Detect which cell encompasses the target text, then output its (x, y) center coordinate. 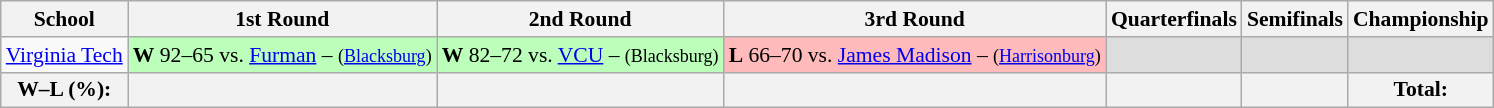
School (64, 19)
Virginia Tech (64, 55)
Total: (1421, 90)
L 66–70 vs. James Madison – (Harrisonburg) (915, 55)
2nd Round (580, 19)
Championship (1421, 19)
W 92–65 vs. Furman – (Blacksburg) (282, 55)
3rd Round (915, 19)
Quarterfinals (1174, 19)
1st Round (282, 19)
W–L (%): (64, 90)
W 82–72 vs. VCU – (Blacksburg) (580, 55)
Semifinals (1295, 19)
